Output the (X, Y) coordinate of the center of the cell containing the given text.  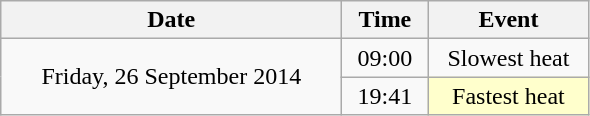
Fastest heat (508, 96)
Date (172, 20)
09:00 (385, 58)
Event (508, 20)
Slowest heat (508, 58)
19:41 (385, 96)
Friday, 26 September 2014 (172, 77)
Time (385, 20)
